Find where the given text appears and provide that cell's center as [x, y] coordinate. 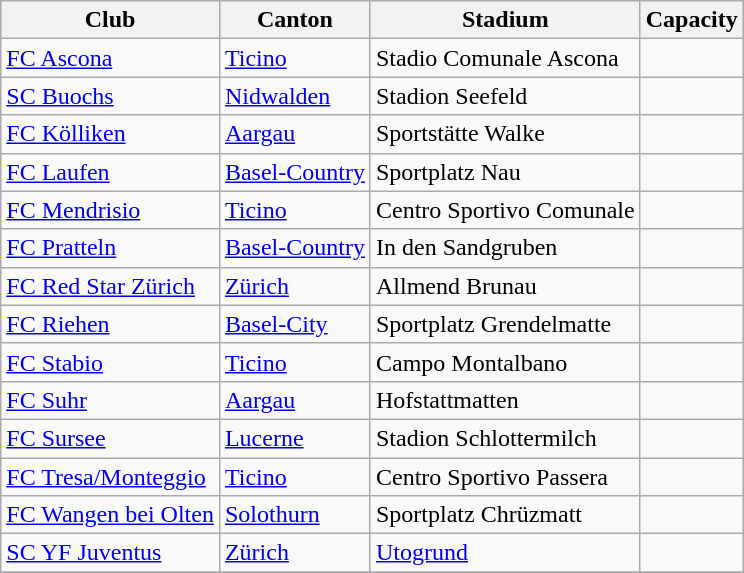
Utogrund [505, 553]
FC Red Star Zürich [110, 286]
Nidwalden [294, 96]
FC Wangen bei Olten [110, 515]
Canton [294, 20]
Club [110, 20]
Stadion Seefeld [505, 96]
FC Mendrisio [110, 210]
FC Ascona [110, 58]
FC Stabio [110, 362]
Sportstätte Walke [505, 134]
Solothurn [294, 515]
FC Laufen [110, 172]
Capacity [692, 20]
Stadion Schlottermilch [505, 438]
SC YF Juventus [110, 553]
FC Sursee [110, 438]
SC Buochs [110, 96]
Sportplatz Nau [505, 172]
Sportplatz Grendelmatte [505, 324]
Stadio Comunale Ascona [505, 58]
Sportplatz Chrüzmatt [505, 515]
Lucerne [294, 438]
FC Pratteln [110, 248]
FC Kölliken [110, 134]
Basel-City [294, 324]
In den Sandgruben [505, 248]
Campo Montalbano [505, 362]
Stadium [505, 20]
FC Riehen [110, 324]
Centro Sportivo Passera [505, 477]
FC Tresa/Monteggio [110, 477]
Allmend Brunau [505, 286]
FC Suhr [110, 400]
Hofstattmatten [505, 400]
Centro Sportivo Comunale [505, 210]
